Extract the [X, Y] coordinate from the center of the cell holding the provided text.  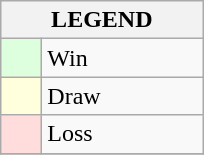
LEGEND [102, 20]
Loss [122, 134]
Win [122, 58]
Draw [122, 96]
